Identify which cell holds the provided text, then report its [X, Y] central coordinate. 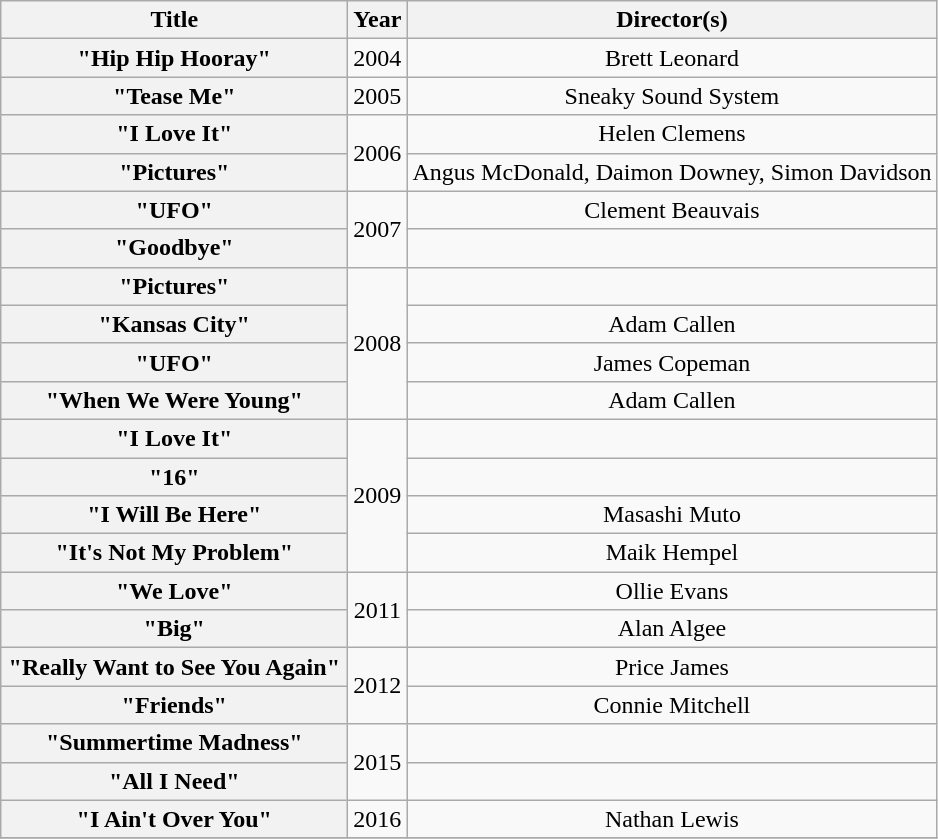
2011 [378, 610]
"Summertime Madness" [174, 743]
2007 [378, 229]
"When We Were Young" [174, 400]
Title [174, 20]
"Really Want to See You Again" [174, 667]
"Hip Hip Hooray" [174, 58]
Clement Beauvais [672, 210]
"Kansas City" [174, 324]
2009 [378, 495]
Brett Leonard [672, 58]
Connie Mitchell [672, 705]
Price James [672, 667]
Alan Algee [672, 629]
2008 [378, 343]
Maik Hempel [672, 553]
2016 [378, 819]
2015 [378, 762]
"We Love" [174, 591]
2005 [378, 96]
"I Will Be Here" [174, 515]
James Copeman [672, 362]
"All I Need" [174, 781]
Nathan Lewis [672, 819]
"Goodbye" [174, 248]
"16" [174, 477]
"Big" [174, 629]
Helen Clemens [672, 134]
Masashi Muto [672, 515]
2012 [378, 686]
"Friends" [174, 705]
"Tease Me" [174, 96]
"It's Not My Problem" [174, 553]
2004 [378, 58]
"I Ain't Over You" [174, 819]
Year [378, 20]
Director(s) [672, 20]
Sneaky Sound System [672, 96]
Angus McDonald, Daimon Downey, Simon Davidson [672, 172]
2006 [378, 153]
Ollie Evans [672, 591]
